Find where the given text appears and provide that cell's center as (X, Y) coordinate. 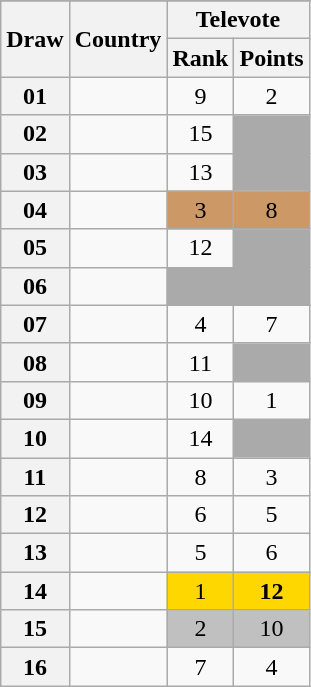
01 (35, 96)
Country (118, 39)
Points (272, 58)
Televote (238, 20)
Draw (35, 39)
05 (35, 248)
02 (35, 134)
16 (35, 667)
9 (200, 96)
Rank (200, 58)
06 (35, 286)
04 (35, 210)
03 (35, 172)
07 (35, 324)
08 (35, 362)
09 (35, 400)
